Search for the cell housing the specified text and yield its [x, y] center coordinate. 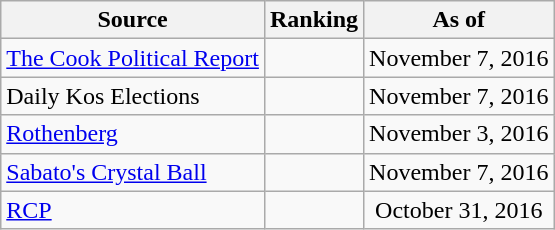
As of [459, 20]
October 31, 2016 [459, 210]
Ranking [314, 20]
Rothenberg [133, 134]
The Cook Political Report [133, 58]
Source [133, 20]
Daily Kos Elections [133, 96]
Sabato's Crystal Ball [133, 172]
November 3, 2016 [459, 134]
RCP [133, 210]
